For the text-containing cell, return its midpoint in [X, Y] coordinate format. 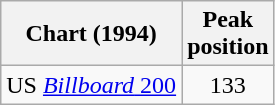
Chart (1994) [92, 34]
Peakposition [228, 34]
133 [228, 85]
US Billboard 200 [92, 85]
